Search for the cell housing the specified text and yield its [X, Y] center coordinate. 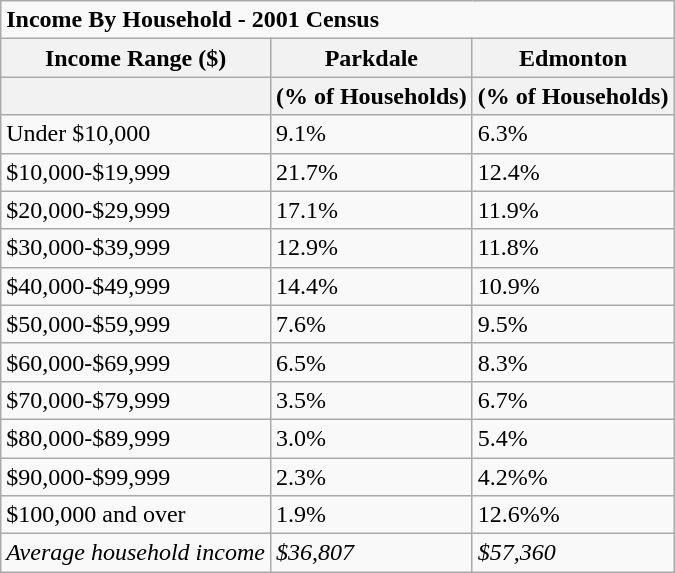
8.3% [573, 362]
Edmonton [573, 58]
10.9% [573, 286]
$57,360 [573, 553]
$36,807 [371, 553]
Income By Household - 2001 Census [338, 20]
$100,000 and over [136, 515]
17.1% [371, 210]
12.6%% [573, 515]
4.2%% [573, 477]
2.3% [371, 477]
$90,000-$99,999 [136, 477]
3.5% [371, 400]
Parkdale [371, 58]
6.5% [371, 362]
$20,000-$29,999 [136, 210]
$30,000-$39,999 [136, 248]
11.9% [573, 210]
1.9% [371, 515]
$50,000-$59,999 [136, 324]
$70,000-$79,999 [136, 400]
$80,000-$89,999 [136, 438]
6.7% [573, 400]
$40,000-$49,999 [136, 286]
Average household income [136, 553]
Income Range ($) [136, 58]
Under $10,000 [136, 134]
14.4% [371, 286]
$10,000-$19,999 [136, 172]
3.0% [371, 438]
6.3% [573, 134]
12.9% [371, 248]
$60,000-$69,999 [136, 362]
5.4% [573, 438]
11.8% [573, 248]
9.5% [573, 324]
9.1% [371, 134]
21.7% [371, 172]
7.6% [371, 324]
12.4% [573, 172]
